Output the (x, y) coordinate of the center of the cell containing the given text.  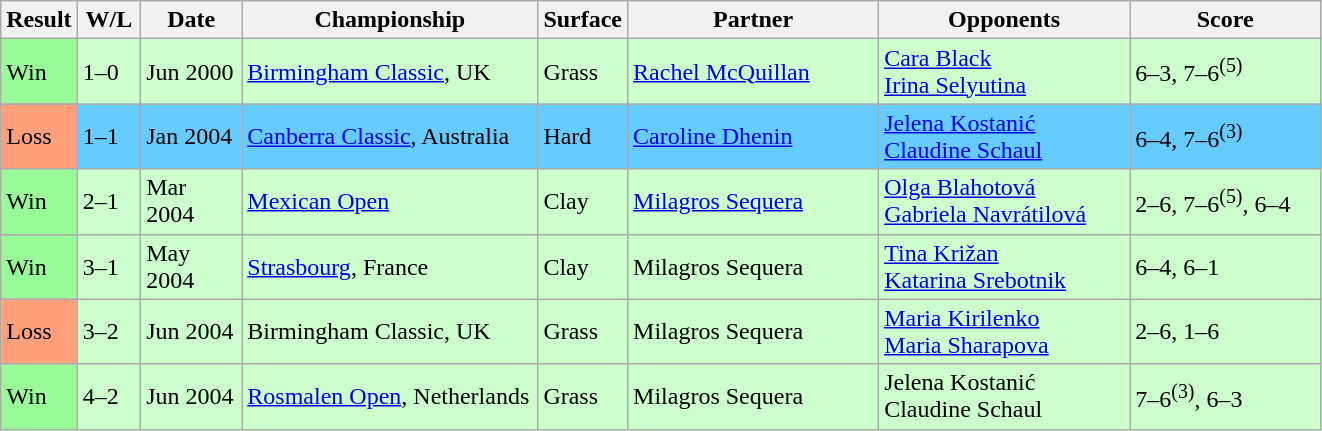
W/L (109, 20)
Hard (583, 136)
1–0 (109, 72)
Date (192, 20)
2–6, 1–6 (1226, 332)
May 2004 (192, 266)
6–4, 7–6(3) (1226, 136)
1–1 (109, 136)
Surface (583, 20)
3–2 (109, 332)
Result (39, 20)
Olga Blahotová Gabriela Navrátilová (1004, 202)
Rosmalen Open, Netherlands (390, 396)
Rachel McQuillan (754, 72)
6–4, 6–1 (1226, 266)
Opponents (1004, 20)
Cara Black Irina Selyutina (1004, 72)
Mexican Open (390, 202)
Maria Kirilenko Maria Sharapova (1004, 332)
4–2 (109, 396)
Mar 2004 (192, 202)
Canberra Classic, Australia (390, 136)
Championship (390, 20)
7–6(3), 6–3 (1226, 396)
Jun 2000 (192, 72)
Jan 2004 (192, 136)
6–3, 7–6(5) (1226, 72)
Tina Križan Katarina Srebotnik (1004, 266)
2–6, 7–6(5), 6–4 (1226, 202)
Strasbourg, France (390, 266)
2–1 (109, 202)
Partner (754, 20)
3–1 (109, 266)
Score (1226, 20)
Caroline Dhenin (754, 136)
